Search for the cell housing the specified text and yield its (X, Y) center coordinate. 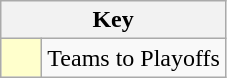
Teams to Playoffs (134, 58)
Key (114, 20)
